Return (X, Y) of the center of cell containing provided text 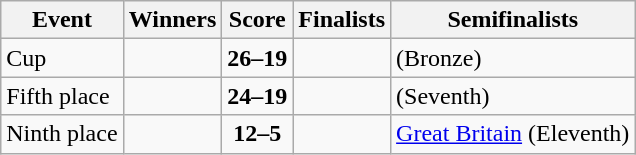
24–19 (258, 96)
Score (258, 20)
Event (62, 20)
(Seventh) (513, 96)
26–19 (258, 58)
Finalists (342, 20)
Great Britain (Eleventh) (513, 134)
Semifinalists (513, 20)
(Bronze) (513, 58)
Winners (172, 20)
Fifth place (62, 96)
Ninth place (62, 134)
12–5 (258, 134)
Cup (62, 58)
